Extract the (X, Y) coordinate from the center of the cell holding the provided text.  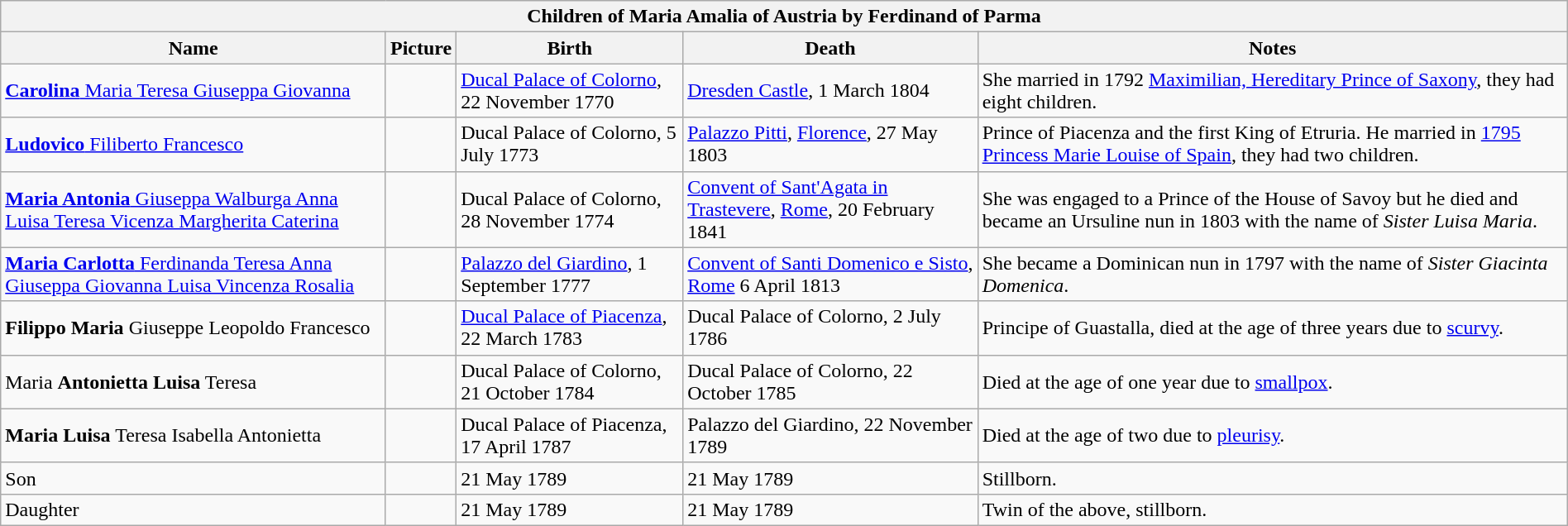
Convent of Santi Domenico e Sisto, Rome 6 April 1813 (830, 275)
Birth (570, 48)
Daughter (194, 509)
Maria Antonia Giuseppa Walburga Anna Luisa Teresa Vicenza Margherita Caterina (194, 209)
Twin of the above, stillborn. (1272, 509)
Ducal Palace of Colorno, 5 July 1773 (570, 144)
Convent of Sant'Agata in Trastevere, Rome, 20 February 1841 (830, 209)
Maria Luisa Teresa Isabella Antonietta (194, 435)
Filippo Maria Giuseppe Leopoldo Francesco (194, 328)
Ludovico Filiberto Francesco (194, 144)
Maria Carlotta Ferdinanda Teresa Anna Giuseppa Giovanna Luisa Vincenza Rosalia (194, 275)
She married in 1792 Maximilian, Hereditary Prince of Saxony, they had eight children. (1272, 91)
Ducal Palace of Colorno, 21 October 1784 (570, 382)
Ducal Palace of Colorno, 2 July 1786 (830, 328)
Son (194, 478)
Principe of Guastalla, died at the age of three years due to scurvy. (1272, 328)
She became a Dominican nun in 1797 with the name of Sister Giacinta Domenica. (1272, 275)
Notes (1272, 48)
Ducal Palace of Colorno, 22 November 1770 (570, 91)
Palazzo del Giardino, 22 November 1789 (830, 435)
Palazzo del Giardino, 1 September 1777 (570, 275)
Died at the age of two due to pleurisy. (1272, 435)
Palazzo Pitti, Florence, 27 May 1803 (830, 144)
Prince of Piacenza and the first King of Etruria. He married in 1795 Princess Marie Louise of Spain, they had two children. (1272, 144)
Ducal Palace of Piacenza, 17 April 1787 (570, 435)
Dresden Castle, 1 March 1804 (830, 91)
Death (830, 48)
Ducal Palace of Colorno, 22 October 1785 (830, 382)
Ducal Palace of Piacenza, 22 March 1783 (570, 328)
Stillborn. (1272, 478)
Children of Maria Amalia of Austria by Ferdinand of Parma (784, 17)
Picture (420, 48)
She was engaged to a Prince of the House of Savoy but he died and became an Ursuline nun in 1803 with the name of Sister Luisa Maria. (1272, 209)
Died at the age of one year due to smallpox. (1272, 382)
Maria Antonietta Luisa Teresa (194, 382)
Name (194, 48)
Carolina Maria Teresa Giuseppa Giovanna (194, 91)
Ducal Palace of Colorno, 28 November 1774 (570, 209)
